Detect which cell encompasses the target text, then output its [X, Y] center coordinate. 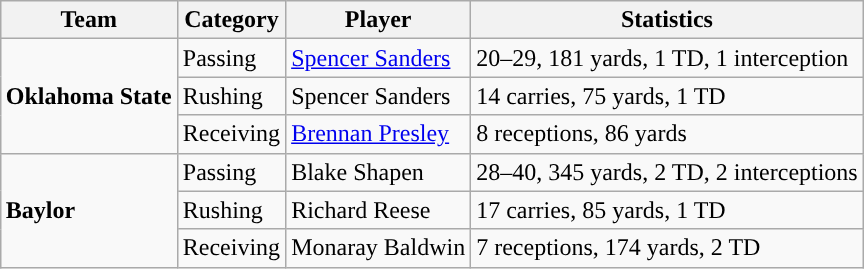
Team [88, 20]
Brennan Presley [378, 134]
28–40, 345 yards, 2 TD, 2 interceptions [668, 172]
14 carries, 75 yards, 1 TD [668, 96]
Richard Reese [378, 210]
Baylor [88, 210]
Oklahoma State [88, 96]
Blake Shapen [378, 172]
17 carries, 85 yards, 1 TD [668, 210]
Statistics [668, 20]
8 receptions, 86 yards [668, 134]
Player [378, 20]
Category [231, 20]
Monaray Baldwin [378, 248]
7 receptions, 174 yards, 2 TD [668, 248]
20–29, 181 yards, 1 TD, 1 interception [668, 58]
